From the cell containing the given text, extract its center point as [X, Y] coordinate. 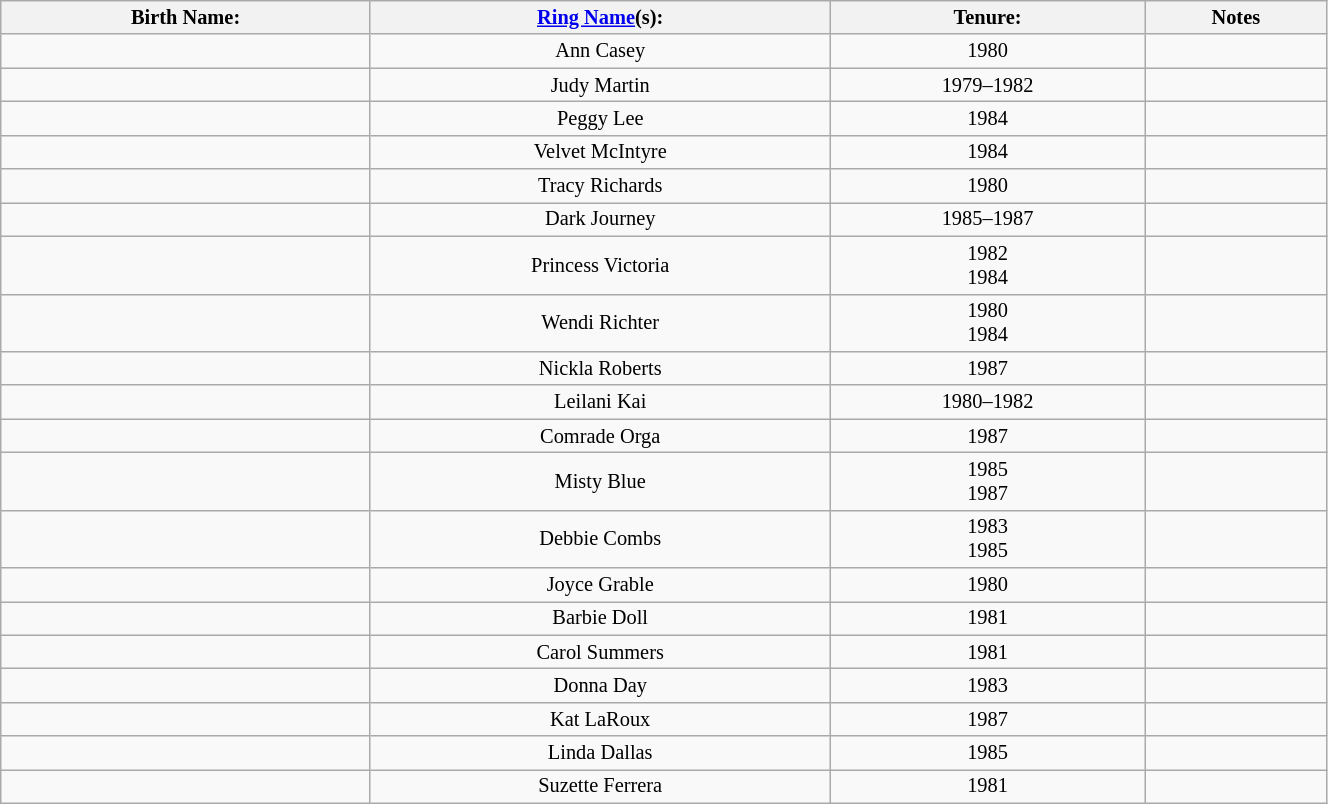
Velvet McIntyre [600, 152]
1979–1982 [988, 85]
Joyce Grable [600, 585]
1985–1987 [988, 219]
Peggy Lee [600, 118]
Dark Journey [600, 219]
19801984 [988, 323]
Tenure: [988, 17]
Misty Blue [600, 481]
Suzette Ferrera [600, 786]
Comrade Orga [600, 436]
Ann Casey [600, 51]
Donna Day [600, 685]
19851987 [988, 481]
Debbie Combs [600, 539]
Kat LaRoux [600, 719]
Wendi Richter [600, 323]
Ring Name(s): [600, 17]
19831985 [988, 539]
Judy Martin [600, 85]
Nickla Roberts [600, 368]
Linda Dallas [600, 753]
Leilani Kai [600, 402]
1980–1982 [988, 402]
1983 [988, 685]
Birth Name: [186, 17]
Barbie Doll [600, 618]
Carol Summers [600, 652]
Princess Victoria [600, 265]
Notes [1236, 17]
19821984 [988, 265]
1985 [988, 753]
Tracy Richards [600, 186]
